Scan for the cell matching the given text and deliver its (X, Y) coordinate at center. 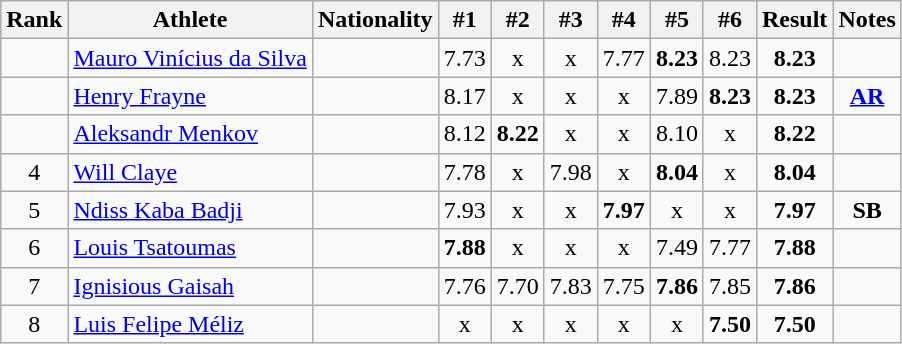
Notes (867, 20)
Athlete (190, 20)
#5 (676, 20)
5 (34, 210)
7.76 (464, 286)
Nationality (375, 20)
7.70 (518, 286)
7.75 (624, 286)
7.78 (464, 172)
7 (34, 286)
AR (867, 96)
#4 (624, 20)
4 (34, 172)
Ignisious Gaisah (190, 286)
Luis Felipe Méliz (190, 324)
7.93 (464, 210)
8.12 (464, 134)
#3 (570, 20)
#1 (464, 20)
#6 (730, 20)
7.89 (676, 96)
7.98 (570, 172)
Louis Tsatoumas (190, 248)
SB (867, 210)
6 (34, 248)
8 (34, 324)
Rank (34, 20)
Mauro Vinícius da Silva (190, 58)
Ndiss Kaba Badji (190, 210)
Result (794, 20)
Will Claye (190, 172)
7.73 (464, 58)
Henry Frayne (190, 96)
7.49 (676, 248)
7.85 (730, 286)
#2 (518, 20)
8.17 (464, 96)
Aleksandr Menkov (190, 134)
8.10 (676, 134)
7.83 (570, 286)
